For the text-containing cell, return its midpoint in (X, Y) coordinate format. 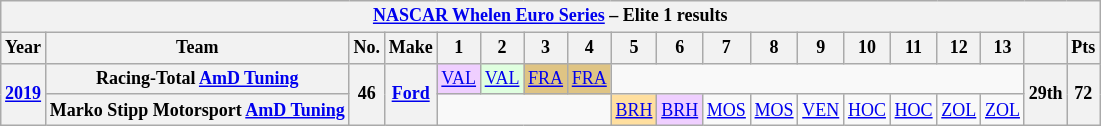
1 (458, 48)
9 (821, 48)
72 (1084, 94)
4 (589, 48)
13 (1003, 48)
29th (1046, 94)
3 (546, 48)
11 (914, 48)
46 (366, 94)
Team (197, 48)
VEN (821, 110)
2019 (24, 94)
Ford (410, 94)
NASCAR Whelen Euro Series – Elite 1 results (550, 16)
12 (959, 48)
Year (24, 48)
8 (774, 48)
2 (502, 48)
7 (727, 48)
6 (680, 48)
Pts (1084, 48)
10 (868, 48)
Make (410, 48)
Marko Stipp Motorsport AmD Tuning (197, 110)
Racing-Total AmD Tuning (197, 78)
No. (366, 48)
5 (634, 48)
